Identify which cell holds the provided text, then report its [X, Y] central coordinate. 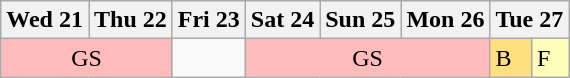
Tue 27 [530, 20]
F [550, 58]
Sat 24 [282, 20]
B [510, 58]
Wed 21 [45, 20]
Thu 22 [130, 20]
Fri 23 [208, 20]
Mon 26 [446, 20]
Sun 25 [360, 20]
